Search for the cell housing the specified text and yield its (X, Y) center coordinate. 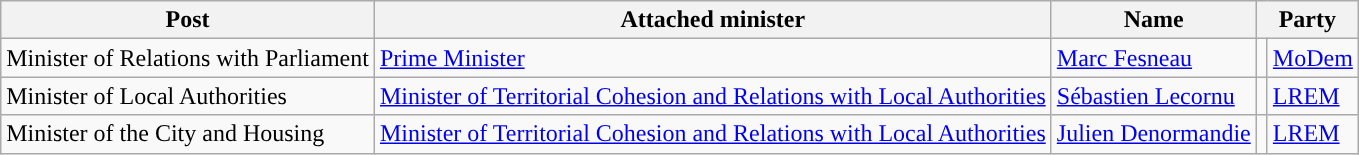
Name (1154, 20)
MoDem (1312, 58)
Minister of Relations with Parliament (188, 58)
Party (1307, 20)
Post (188, 20)
Julien Denormandie (1154, 134)
Attached minister (712, 20)
Minister of Local Authorities (188, 96)
Minister of the City and Housing (188, 134)
Sébastien Lecornu (1154, 96)
Prime Minister (712, 58)
Marc Fesneau (1154, 58)
